Pinpoint the cell where the given text exists, returning its [x, y] midpoint coordinate. 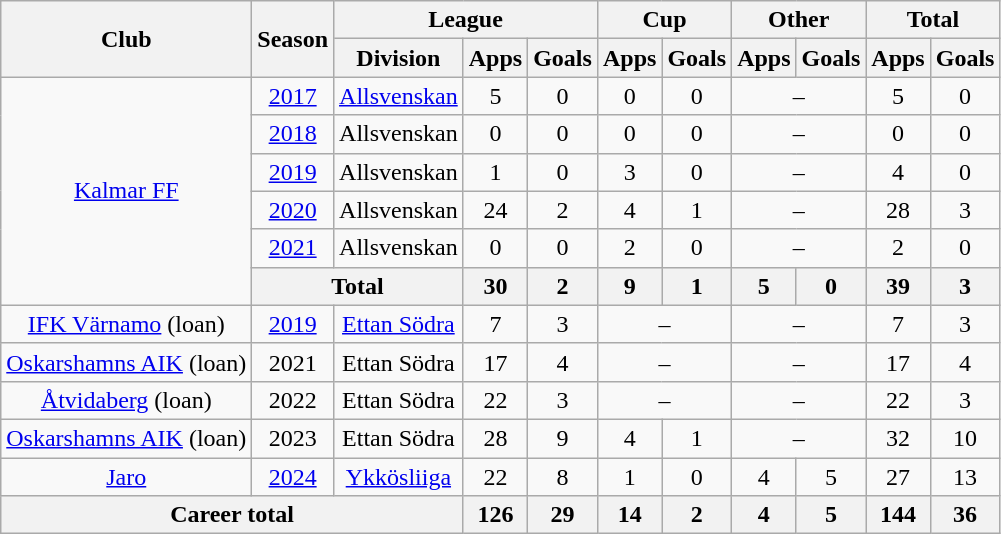
Kalmar FF [126, 191]
30 [495, 286]
League [466, 20]
Jaro [126, 477]
13 [965, 477]
Other [799, 20]
2017 [293, 96]
Career total [232, 515]
2018 [293, 134]
2022 [293, 400]
Division [399, 58]
Season [293, 39]
2023 [293, 438]
10 [965, 438]
Ykkösliiga [399, 477]
IFK Värnamo (loan) [126, 324]
39 [898, 286]
14 [629, 515]
144 [898, 515]
Åtvidaberg (loan) [126, 400]
36 [965, 515]
32 [898, 438]
2020 [293, 210]
2024 [293, 477]
24 [495, 210]
29 [563, 515]
27 [898, 477]
Cup [664, 20]
126 [495, 515]
Club [126, 39]
8 [563, 477]
